Capture the cell that displays the provided text and extract its [x, y] central coordinate. 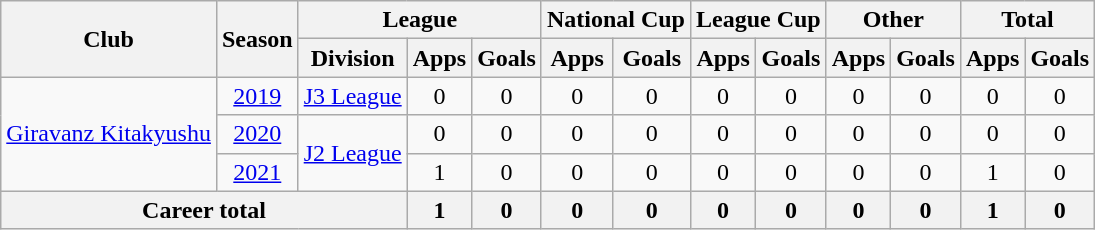
National Cup [616, 20]
Other [893, 20]
Division [352, 58]
Season [257, 39]
2020 [257, 134]
Club [109, 39]
J2 League [352, 153]
J3 League [352, 96]
League [420, 20]
Giravanz Kitakyushu [109, 134]
Total [1027, 20]
2021 [257, 172]
League Cup [758, 20]
2019 [257, 96]
Career total [204, 210]
